Output the (x, y) coordinate of the center of the cell containing the given text.  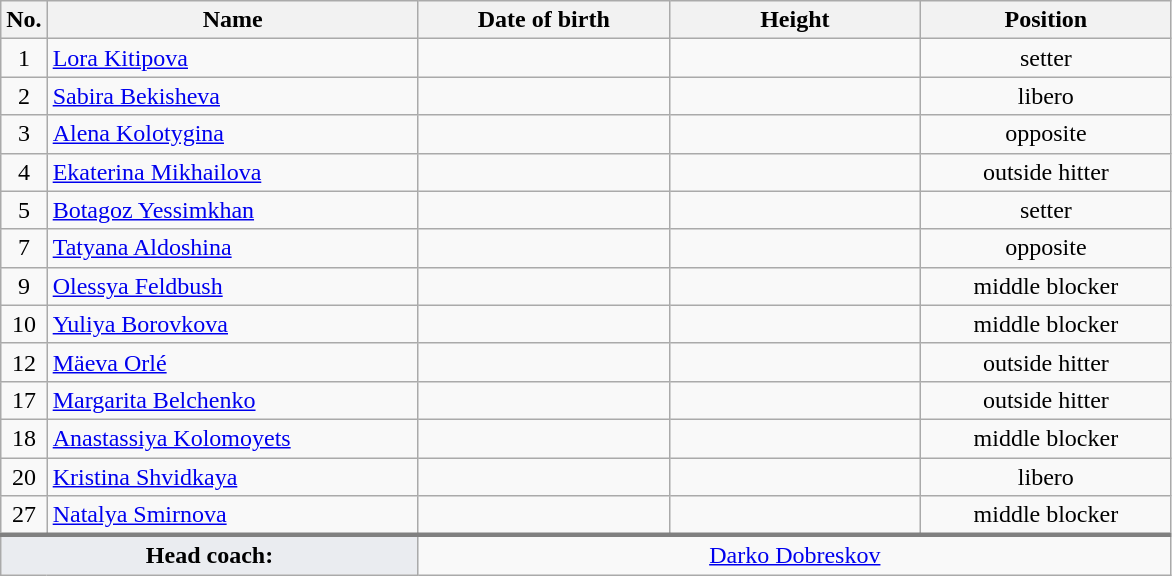
Position (1046, 20)
Tatyana Aldoshina (232, 248)
10 (24, 324)
1 (24, 58)
20 (24, 477)
Margarita Belchenko (232, 400)
Botagoz Yessimkhan (232, 210)
Kristina Shvidkaya (232, 477)
Natalya Smirnova (232, 516)
Date of birth (544, 20)
Name (232, 20)
12 (24, 362)
No. (24, 20)
Yuliya Borovkova (232, 324)
27 (24, 516)
Olessya Feldbush (232, 286)
Head coach: (210, 555)
Sabira Bekisheva (232, 96)
Ekaterina Mikhailova (232, 172)
5 (24, 210)
Lora Kitipova (232, 58)
Darko Dobreskov (794, 555)
9 (24, 286)
18 (24, 438)
Height (794, 20)
Alena Kolotygina (232, 134)
2 (24, 96)
Mäeva Orlé (232, 362)
4 (24, 172)
7 (24, 248)
17 (24, 400)
3 (24, 134)
Anastassiya Kolomoyets (232, 438)
